Locate the cell with the specified text and output its [x, y] center coordinate. 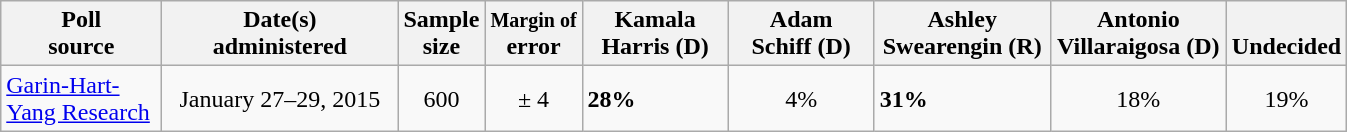
18% [1138, 98]
± 4 [534, 98]
Pollsource [82, 34]
31% [962, 98]
January 27–29, 2015 [280, 98]
19% [1286, 98]
Samplesize [442, 34]
Margin oferror [534, 34]
600 [442, 98]
KamalaHarris (D) [655, 34]
Date(s)administered [280, 34]
Garin-Hart-Yang Research [82, 98]
4% [801, 98]
Undecided [1286, 34]
AntonioVillaraigosa (D) [1138, 34]
AshleySwearengin (R) [962, 34]
28% [655, 98]
AdamSchiff (D) [801, 34]
